Output the (x, y) coordinate of the center of the cell containing the given text.  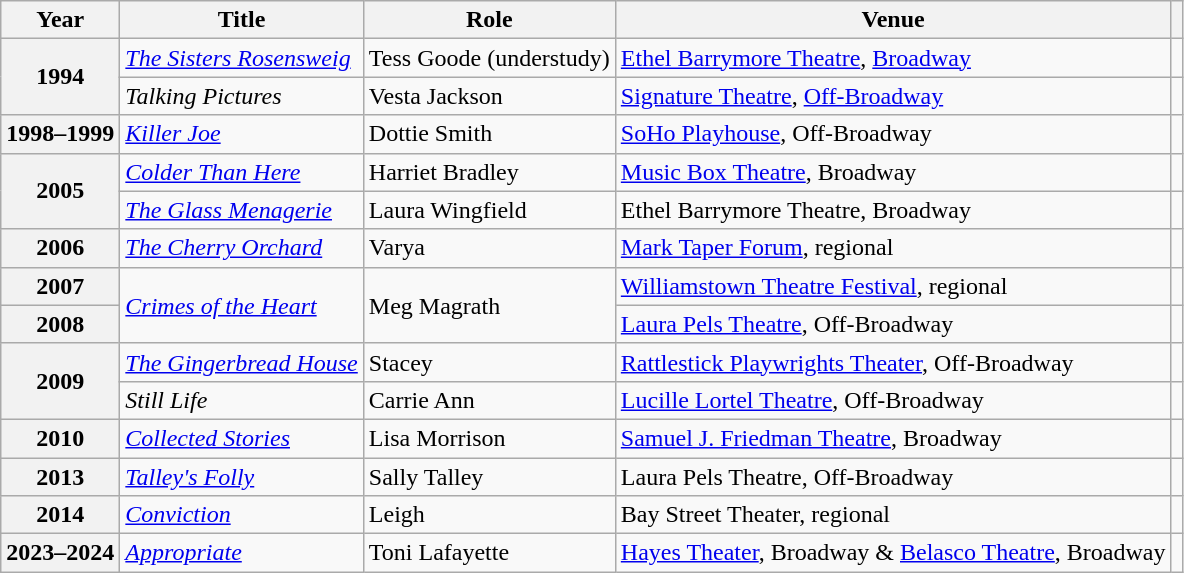
Mark Taper Forum, regional (893, 248)
Killer Joe (242, 134)
The Sisters Rosensweig (242, 58)
Samuel J. Friedman Theatre, Broadway (893, 438)
Laura Wingfield (489, 210)
Talley's Folly (242, 477)
Vesta Jackson (489, 96)
Still Life (242, 400)
2014 (60, 515)
Collected Stories (242, 438)
Harriet Bradley (489, 172)
Signature Theatre, Off-Broadway (893, 96)
Music Box Theatre, Broadway (893, 172)
Venue (893, 20)
2010 (60, 438)
2013 (60, 477)
2008 (60, 324)
Williamstown Theatre Festival, regional (893, 286)
Talking Pictures (242, 96)
Crimes of the Heart (242, 305)
Hayes Theater, Broadway & Belasco Theatre, Broadway (893, 553)
Dottie Smith (489, 134)
Carrie Ann (489, 400)
Title (242, 20)
1994 (60, 77)
The Glass Menagerie (242, 210)
Stacey (489, 362)
Lucille Lortel Theatre, Off-Broadway (893, 400)
Role (489, 20)
Colder Than Here (242, 172)
Year (60, 20)
Meg Magrath (489, 305)
Sally Talley (489, 477)
2023–2024 (60, 553)
Appropriate (242, 553)
2007 (60, 286)
2005 (60, 191)
The Cherry Orchard (242, 248)
The Gingerbread House (242, 362)
Leigh (489, 515)
1998–1999 (60, 134)
Toni Lafayette (489, 553)
2006 (60, 248)
2009 (60, 381)
Lisa Morrison (489, 438)
Bay Street Theater, regional (893, 515)
SoHo Playhouse, Off-Broadway (893, 134)
Conviction (242, 515)
Tess Goode (understudy) (489, 58)
Rattlestick Playwrights Theater, Off-Broadway (893, 362)
Varya (489, 248)
